Detect which cell encompasses the target text, then output its (x, y) center coordinate. 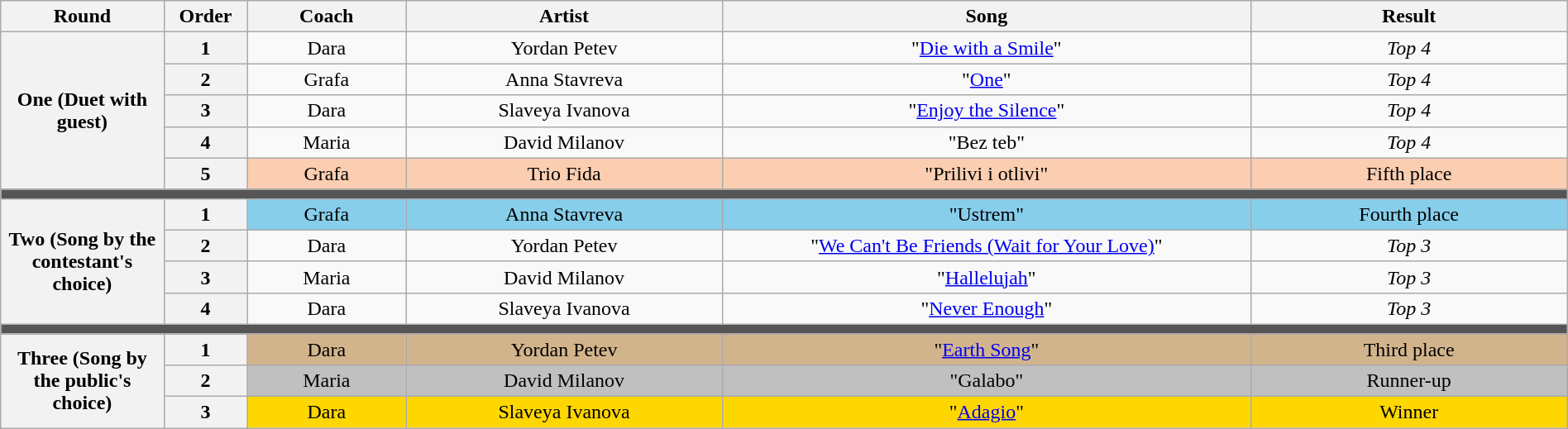
Song (987, 17)
"Enjoy the Silence" (987, 111)
"Prilivi i otlivi" (987, 174)
Winner (1409, 412)
"Ustrem" (987, 214)
5 (205, 174)
Fifth place (1409, 174)
Round (83, 17)
Three (Song by the public's choice) (83, 381)
"We Can't Be Friends (Wait for Your Love)" (987, 245)
Fourth place (1409, 214)
One (Duet with guest) (83, 111)
"Adagio" (987, 412)
"Bez teb" (987, 142)
"Never Enough" (987, 308)
Artist (564, 17)
Result (1409, 17)
"Earth Song" (987, 350)
Order (205, 17)
Coach (327, 17)
Runner-up (1409, 381)
"Hallelujah" (987, 277)
"One" (987, 79)
Two (Song by the contestant's choice) (83, 261)
"Die with a Smile" (987, 48)
"Galabo" (987, 381)
Third place (1409, 350)
Trio Fida (564, 174)
